Detect which cell encompasses the target text, then output its (X, Y) center coordinate. 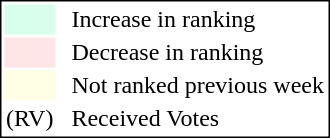
(RV) (29, 119)
Decrease in ranking (198, 53)
Increase in ranking (198, 19)
Not ranked previous week (198, 85)
Received Votes (198, 119)
